Detect which cell encompasses the target text, then output its [x, y] center coordinate. 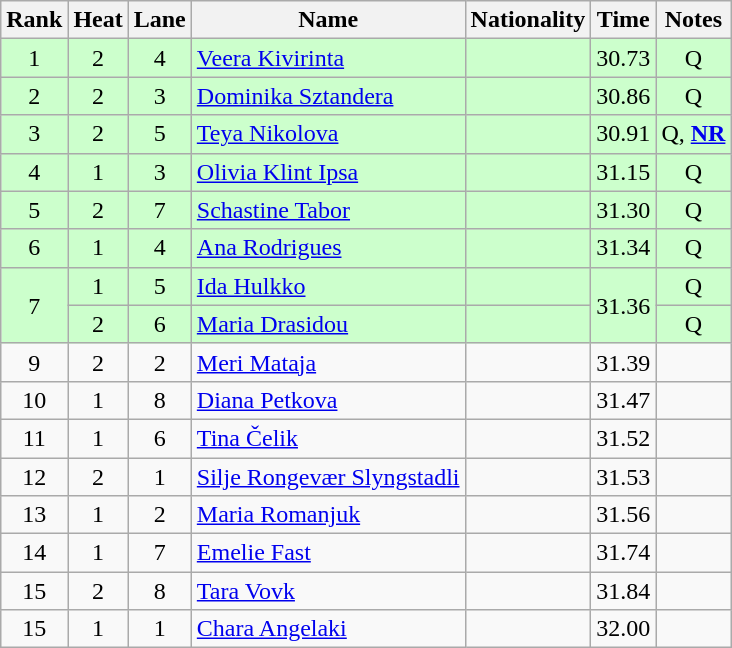
Name [328, 20]
31.39 [624, 362]
Q, NR [694, 134]
31.74 [624, 553]
30.86 [624, 96]
10 [34, 400]
31.52 [624, 438]
9 [34, 362]
12 [34, 477]
Tara Vovk [328, 591]
Ana Rodrigues [328, 248]
32.00 [624, 629]
Time [624, 20]
Chara Angelaki [328, 629]
Olivia Klint Ipsa [328, 172]
30.91 [624, 134]
31.15 [624, 172]
11 [34, 438]
31.30 [624, 210]
31.36 [624, 305]
Maria Drasidou [328, 324]
Meri Mataja [328, 362]
31.84 [624, 591]
31.53 [624, 477]
31.34 [624, 248]
13 [34, 515]
Silje Rongevær Slyngstadli [328, 477]
Notes [694, 20]
30.73 [624, 58]
Emelie Fast [328, 553]
Schastine Tabor [328, 210]
Rank [34, 20]
Maria Romanjuk [328, 515]
Heat [98, 20]
Tina Čelik [328, 438]
31.47 [624, 400]
14 [34, 553]
Teya Nikolova [328, 134]
Nationality [528, 20]
Diana Petkova [328, 400]
Ida Hulkko [328, 286]
31.56 [624, 515]
Veera Kivirinta [328, 58]
Lane [160, 20]
Dominika Sztandera [328, 96]
